Locate the cell with the specified text and output its (x, y) center coordinate. 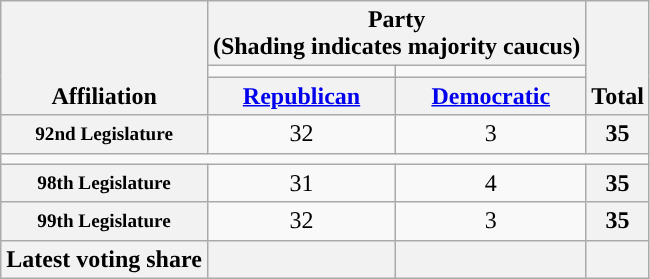
Democratic (491, 96)
Latest voting share (104, 259)
31 (301, 183)
Affiliation (104, 58)
92nd Legislature (104, 134)
4 (491, 183)
Party (Shading indicates majority caucus) (396, 34)
98th Legislature (104, 183)
Total (618, 58)
Republican (301, 96)
99th Legislature (104, 221)
